Output the [x, y] coordinate of the center of the cell containing the given text.  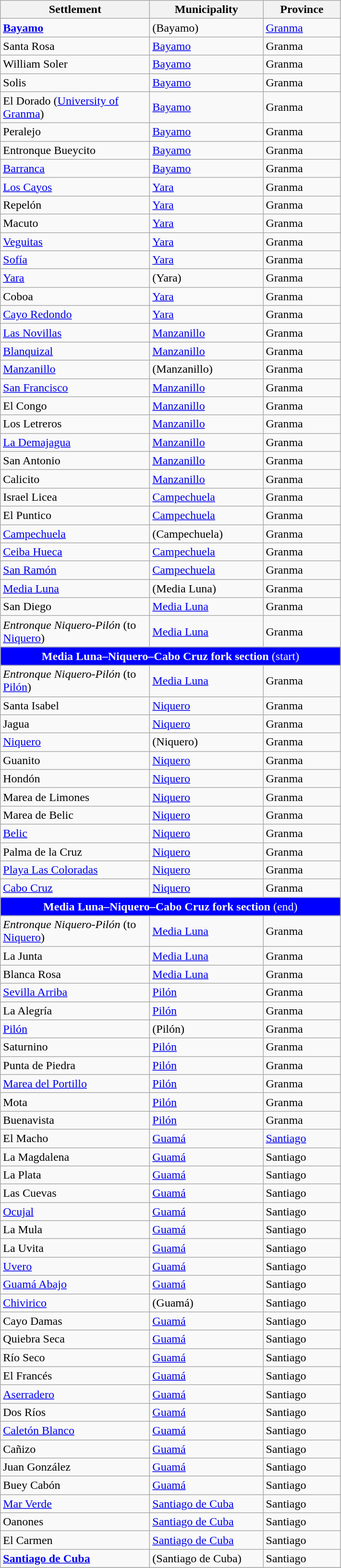
(Santiago de Cuba) [207, 1558]
(Media Luna) [207, 589]
Aserradero [75, 1394]
Las Novillas [75, 333]
Santa Rosa [75, 46]
Entronque Niquero-Pilón (to Pilón) [75, 681]
Solis [75, 83]
Settlement [75, 10]
(Guamá) [207, 1303]
Sevilla Arriba [75, 992]
Las Cuevas [75, 1193]
(Manzanillo) [207, 369]
Buey Cabón [75, 1485]
Uvero [75, 1266]
Guanito [75, 760]
Juan González [75, 1467]
(Pilón) [207, 1029]
(Yara) [207, 278]
Santa Isabel [75, 706]
Municipality [207, 10]
Blanca Rosa [75, 974]
Hondón [75, 778]
El Carmen [75, 1540]
Cabo Cruz [75, 888]
Ocujal [75, 1212]
San Diego [75, 607]
Sofía [75, 260]
La Magdalena [75, 1156]
Media Luna–Niquero–Cabo Cruz fork section (end) [170, 907]
Macuto [75, 223]
Dos Ríos [75, 1412]
Mar Verde [75, 1504]
San Antonio [75, 460]
Mota [75, 1102]
Playa Las Coloradas [75, 870]
Calicito [75, 479]
La Uvita [75, 1248]
Ceiba Hueca [75, 552]
Los Letreros [75, 424]
Marea de Belic [75, 815]
El Congo [75, 406]
El Macho [75, 1138]
El Puntico [75, 515]
Quiebra Seca [75, 1339]
El Dorado (University of Granma) [75, 107]
Punta de Piedra [75, 1065]
William Soler [75, 64]
Province [302, 10]
Veguitas [75, 241]
La Demajagua [75, 442]
(Niquero) [207, 742]
Blanquizal [75, 351]
Buenavista [75, 1120]
El Francés [75, 1376]
Palma de la Cruz [75, 851]
Río Seco [75, 1357]
Cayo Redondo [75, 315]
La Junta [75, 956]
Cañizo [75, 1449]
Repelón [75, 205]
Entronque Bueycito [75, 150]
Caletón Blanco [75, 1430]
Peralejo [75, 132]
Coboa [75, 296]
La Alegría [75, 1011]
Saturnino [75, 1047]
(Campechuela) [207, 534]
Oanones [75, 1522]
Media Luna–Niquero–Cabo Cruz fork section (start) [170, 656]
Guamá Abajo [75, 1285]
Israel Licea [75, 497]
Los Cayos [75, 187]
San Francisco [75, 388]
Barranca [75, 168]
San Ramón [75, 570]
La Plata [75, 1175]
La Mula [75, 1230]
Marea de Limones [75, 797]
Chivirico [75, 1303]
(Bayamo) [207, 28]
Cayo Damas [75, 1321]
Marea del Portillo [75, 1084]
Belic [75, 833]
Jagua [75, 724]
